From the cell containing the given text, extract its center point as (X, Y) coordinate. 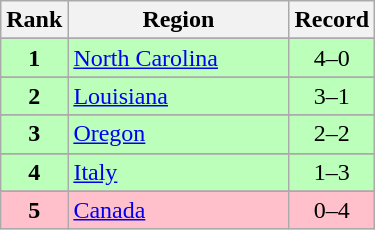
3 (34, 134)
4–0 (332, 58)
4 (34, 172)
3–1 (332, 96)
1–3 (332, 172)
Canada (178, 210)
2 (34, 96)
0–4 (332, 210)
North Carolina (178, 58)
5 (34, 210)
Italy (178, 172)
2–2 (332, 134)
Louisiana (178, 96)
Record (332, 20)
1 (34, 58)
Region (178, 20)
Oregon (178, 134)
Rank (34, 20)
